Scan for the cell matching the given text and deliver its [x, y] coordinate at center. 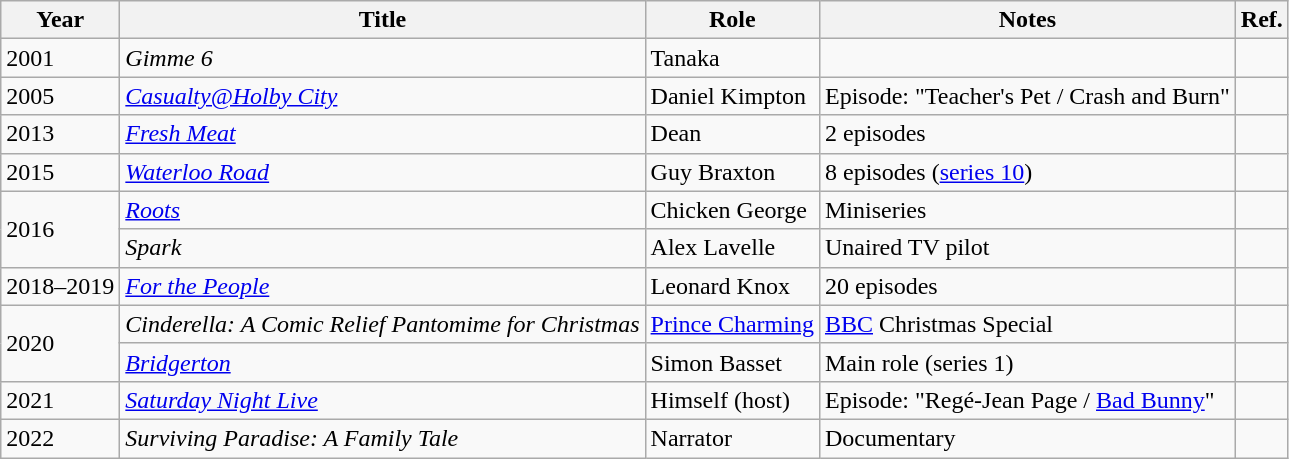
Notes [1027, 20]
2013 [60, 134]
Guy Braxton [732, 172]
Simon Basset [732, 362]
Saturday Night Live [382, 400]
BBC Christmas Special [1027, 324]
Alex Lavelle [732, 248]
2021 [60, 400]
For the People [382, 286]
Daniel Kimpton [732, 96]
Bridgerton [382, 362]
Spark [382, 248]
Waterloo Road [382, 172]
Episode: "Teacher's Pet / Crash and Burn" [1027, 96]
Leonard Knox [732, 286]
Dean [732, 134]
Tanaka [732, 58]
2022 [60, 438]
2001 [60, 58]
2 episodes [1027, 134]
Role [732, 20]
Casualty@Holby City [382, 96]
2015 [60, 172]
Cinderella: A Comic Relief Pantomime for Christmas [382, 324]
Chicken George [732, 210]
Narrator [732, 438]
Episode: "Regé-Jean Page / Bad Bunny" [1027, 400]
Title [382, 20]
Year [60, 20]
Prince Charming [732, 324]
8 episodes (series 10) [1027, 172]
Surviving Paradise: A Family Tale [382, 438]
Ref. [1262, 20]
2020 [60, 343]
2018–2019 [60, 286]
Fresh Meat [382, 134]
Roots [382, 210]
Unaired TV pilot [1027, 248]
Documentary [1027, 438]
Main role (series 1) [1027, 362]
2005 [60, 96]
Himself (host) [732, 400]
Gimme 6 [382, 58]
20 episodes [1027, 286]
2016 [60, 229]
Miniseries [1027, 210]
